Return (X, Y) of the center of cell containing provided text 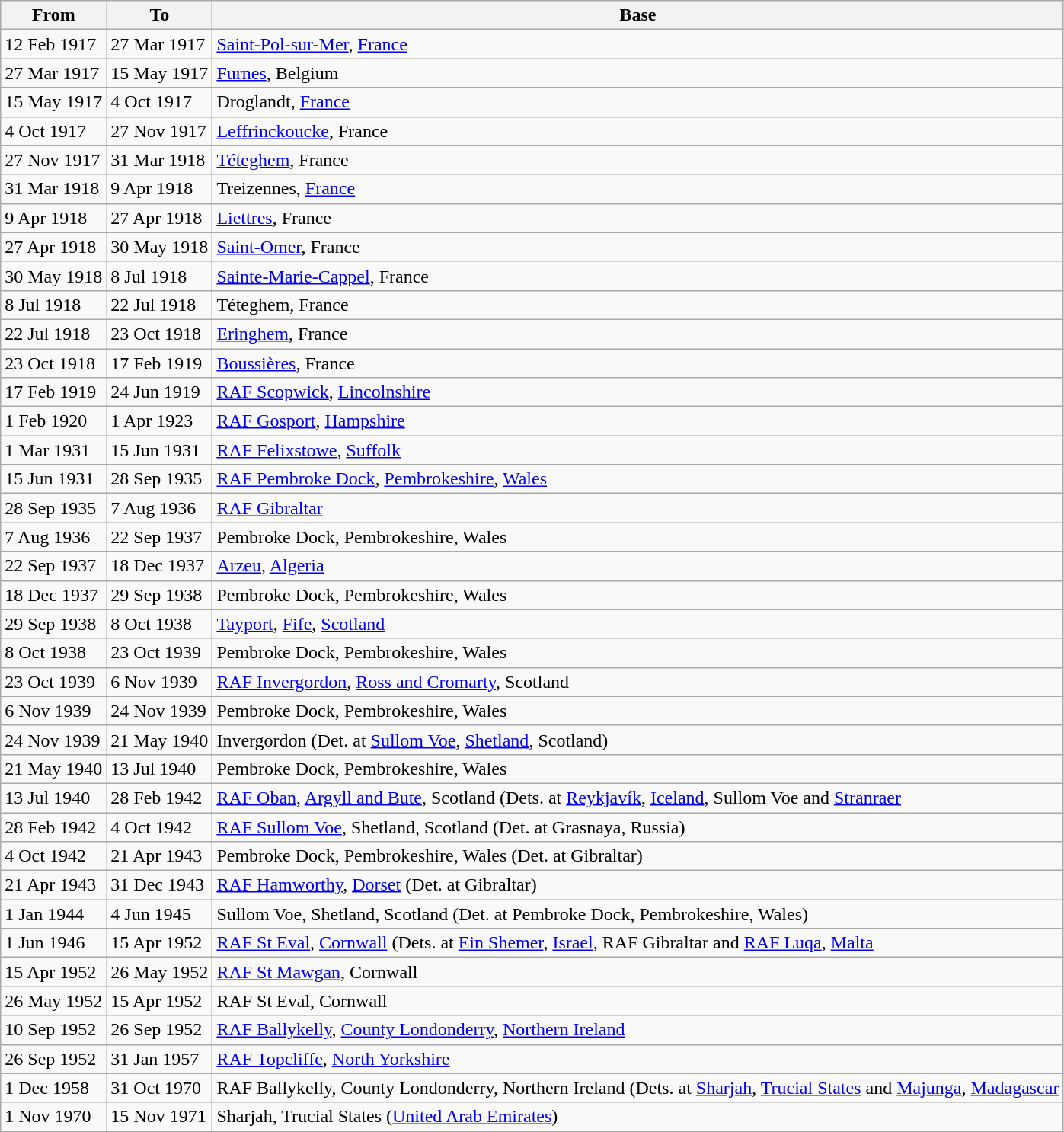
RAF Pembroke Dock, Pembrokeshire, Wales (638, 479)
Sullom Voe, Shetland, Scotland (Det. at Pembroke Dock, Pembrokeshire, Wales) (638, 914)
RAF Gibraltar (638, 508)
Treizennes, France (638, 189)
31 Dec 1943 (160, 885)
Saint-Omer, France (638, 247)
RAF Topcliffe, North Yorkshire (638, 1059)
Pembroke Dock, Pembrokeshire, Wales (Det. at Gibraltar) (638, 856)
1 Jun 1946 (53, 943)
1 Dec 1958 (53, 1088)
To (160, 15)
RAF Gosport, Hampshire (638, 421)
Eringhem, France (638, 334)
RAF Felixstowe, Suffolk (638, 450)
31 Jan 1957 (160, 1059)
Arzeu, Algeria (638, 566)
1 Nov 1970 (53, 1117)
RAF Ballykelly, County Londonderry, Northern Ireland (638, 1030)
Base (638, 15)
RAF St Eval, Cornwall (Dets. at Ein Shemer, Israel, RAF Gibraltar and RAF Luqa, Malta (638, 943)
24 Jun 1919 (160, 392)
Furnes, Belgium (638, 73)
Boussières, France (638, 363)
RAF Oban, Argyll and Bute, Scotland (Dets. at Reykjavík, Iceland, Sullom Voe and Stranraer (638, 798)
RAF St Mawgan, Cornwall (638, 972)
1 Feb 1920 (53, 421)
Saint-Pol-sur-Mer, France (638, 44)
4 Jun 1945 (160, 914)
RAF Scopwick, Lincolnshire (638, 392)
Sharjah, Trucial States (United Arab Emirates) (638, 1117)
31 Oct 1970 (160, 1088)
Tayport, Fife, Scotland (638, 624)
Droglandt, France (638, 102)
12 Feb 1917 (53, 44)
RAF Ballykelly, County Londonderry, Northern Ireland (Dets. at Sharjah, Trucial States and Majunga, Madagascar (638, 1088)
From (53, 15)
1 Apr 1923 (160, 421)
Leffrinckoucke, France (638, 131)
1 Mar 1931 (53, 450)
15 Nov 1971 (160, 1117)
RAF Hamworthy, Dorset (Det. at Gibraltar) (638, 885)
Liettres, France (638, 218)
RAF St Eval, Cornwall (638, 1001)
RAF Sullom Voe, Shetland, Scotland (Det. at Grasnaya, Russia) (638, 827)
RAF Invergordon, Ross and Cromarty, Scotland (638, 682)
10 Sep 1952 (53, 1030)
1 Jan 1944 (53, 914)
Invergordon (Det. at Sullom Voe, Shetland, Scotland) (638, 740)
Sainte-Marie-Cappel, France (638, 276)
